Extract the (X, Y) coordinate from the center of the cell holding the provided text.  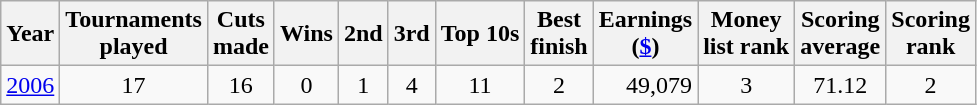
17 (134, 85)
11 (480, 85)
2nd (363, 34)
3 (746, 85)
Top 10s (480, 34)
4 (412, 85)
16 (240, 85)
0 (306, 85)
1 (363, 85)
Cuts made (240, 34)
3rd (412, 34)
49,079 (645, 85)
Scoring rank (931, 34)
71.12 (840, 85)
Scoring average (840, 34)
Money list rank (746, 34)
Best finish (559, 34)
Tournaments played (134, 34)
Earnings($) (645, 34)
Year (30, 34)
2006 (30, 85)
Wins (306, 34)
